Pinpoint the cell where the given text exists, returning its [X, Y] midpoint coordinate. 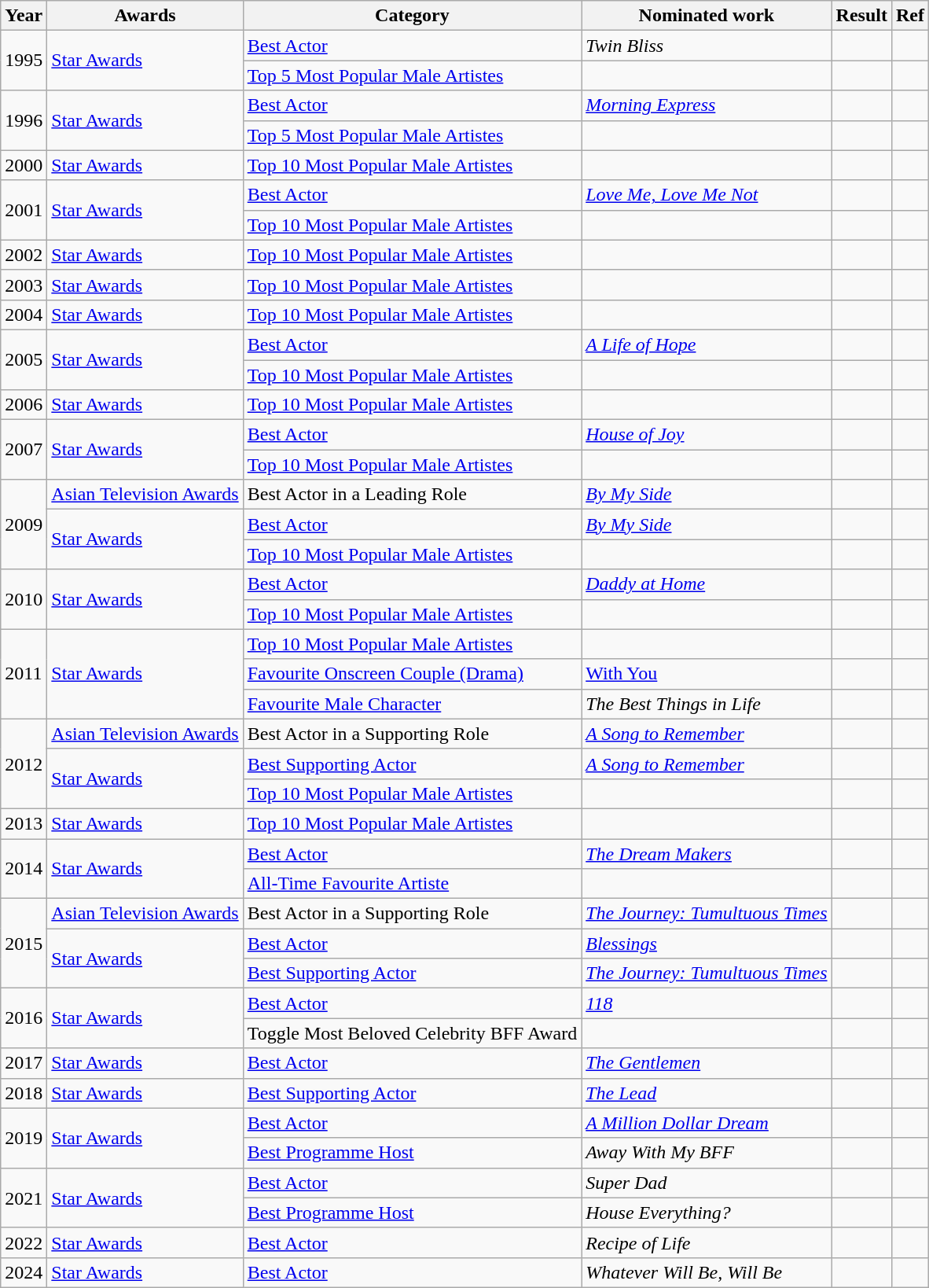
Favourite Male Character [412, 704]
Morning Express [707, 105]
Ref [910, 16]
Away With My BFF [707, 1153]
Daddy at Home [707, 584]
2009 [24, 524]
Super Dad [707, 1183]
2022 [24, 1242]
2015 [24, 944]
Year [24, 16]
1996 [24, 120]
Best Actor in a Leading Role [412, 495]
2019 [24, 1138]
2004 [24, 315]
Toggle Most Beloved Celebrity BFF Award [412, 1033]
2017 [24, 1063]
The Best Things in Life [707, 704]
House Everything? [707, 1213]
House of Joy [707, 435]
Category [412, 16]
2012 [24, 764]
2000 [24, 165]
118 [707, 1003]
2024 [24, 1272]
2021 [24, 1198]
2003 [24, 285]
The Dream Makers [707, 853]
2018 [24, 1093]
A Life of Hope [707, 344]
Twin Bliss [707, 46]
Whatever Will Be, Will Be [707, 1272]
Recipe of Life [707, 1242]
Love Me, Love Me Not [707, 195]
2005 [24, 359]
2016 [24, 1018]
Favourite Onscreen Couple (Drama) [412, 674]
The Gentlemen [707, 1063]
All-Time Favourite Artiste [412, 884]
2006 [24, 405]
Result [861, 16]
A Million Dollar Dream [707, 1123]
Blessings [707, 944]
2011 [24, 674]
With You [707, 674]
2010 [24, 599]
Nominated work [707, 16]
1995 [24, 61]
2002 [24, 255]
Awards [145, 16]
The Lead [707, 1093]
2007 [24, 450]
2014 [24, 868]
2013 [24, 823]
2001 [24, 210]
